Capture the cell that displays the provided text and extract its [x, y] central coordinate. 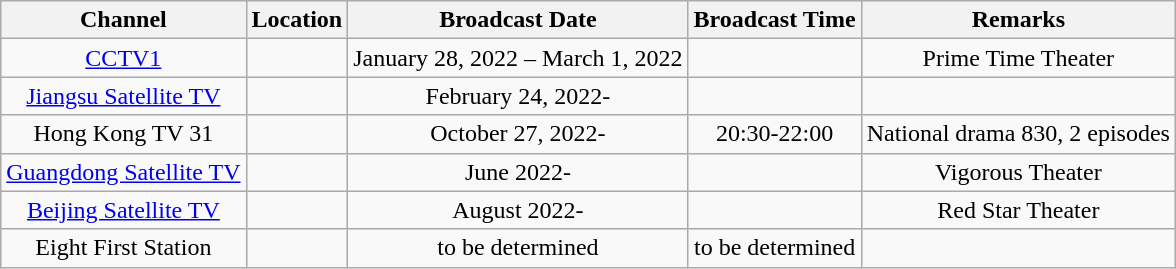
Broadcast Date [518, 20]
Remarks [1018, 20]
CCTV1 [124, 58]
October 27, 2022- [518, 134]
Hong Kong TV 31 [124, 134]
Prime Time Theater [1018, 58]
June 2022- [518, 172]
January 28, 2022 – March 1, 2022 [518, 58]
Eight First Station [124, 248]
20:30-22:00 [774, 134]
Guangdong Satellite TV [124, 172]
Jiangsu Satellite TV [124, 96]
August 2022- [518, 210]
National drama 830, 2 episodes [1018, 134]
Vigorous Theater [1018, 172]
Channel [124, 20]
February 24, 2022- [518, 96]
Broadcast Time [774, 20]
Red Star Theater [1018, 210]
Location [297, 20]
Beijing Satellite TV [124, 210]
